Provide the [x, y] coordinate of the cell's center where the given text is located.  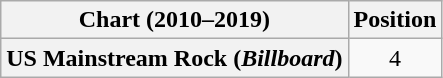
Chart (2010–2019) [174, 20]
Position [395, 20]
4 [395, 58]
US Mainstream Rock (Billboard) [174, 58]
